Return the [X, Y] coordinate for the center point of the cell that contains the specified text.  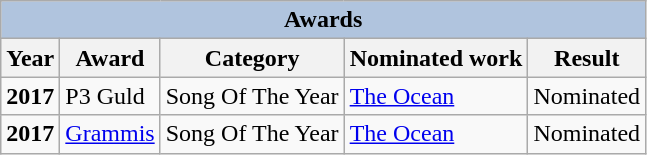
Category [252, 58]
Nominated work [436, 58]
Grammis [110, 134]
Year [30, 58]
Awards [324, 20]
P3 Guld [110, 96]
Result [587, 58]
Award [110, 58]
